From the cell containing the given text, extract its center point as (x, y) coordinate. 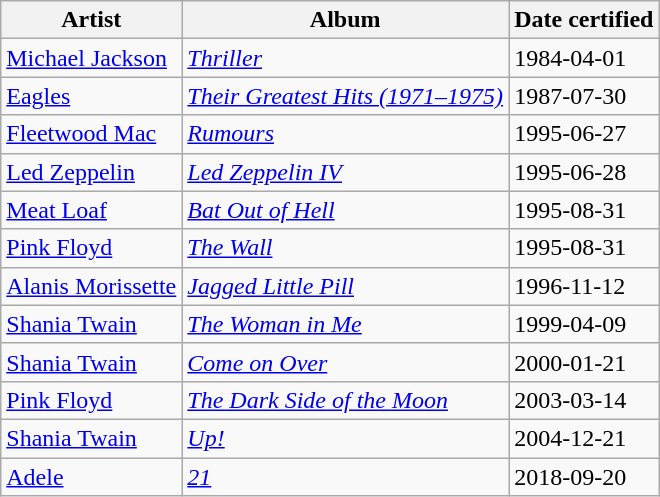
Adele (92, 477)
Up! (346, 438)
Fleetwood Mac (92, 134)
Michael Jackson (92, 58)
The Woman in Me (346, 324)
Led Zeppelin IV (346, 172)
Thriller (346, 58)
Meat Loaf (92, 210)
1987-07-30 (584, 96)
Led Zeppelin (92, 172)
21 (346, 477)
2000-01-21 (584, 362)
2003-03-14 (584, 400)
The Dark Side of the Moon (346, 400)
1984-04-01 (584, 58)
Date certified (584, 20)
Come on Over (346, 362)
1996-11-12 (584, 286)
1999-04-09 (584, 324)
1995-06-27 (584, 134)
Their Greatest Hits (1971–1975) (346, 96)
Jagged Little Pill (346, 286)
Album (346, 20)
Bat Out of Hell (346, 210)
Rumours (346, 134)
2018-09-20 (584, 477)
Artist (92, 20)
2004-12-21 (584, 438)
1995-06-28 (584, 172)
Alanis Morissette (92, 286)
The Wall (346, 248)
Eagles (92, 96)
